Return the [X, Y] coordinate for the center point of the cell that contains the specified text.  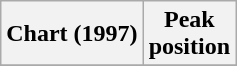
Peakposition [189, 34]
Chart (1997) [72, 34]
